Return the (X, Y) coordinate for the center point of the cell that contains the specified text.  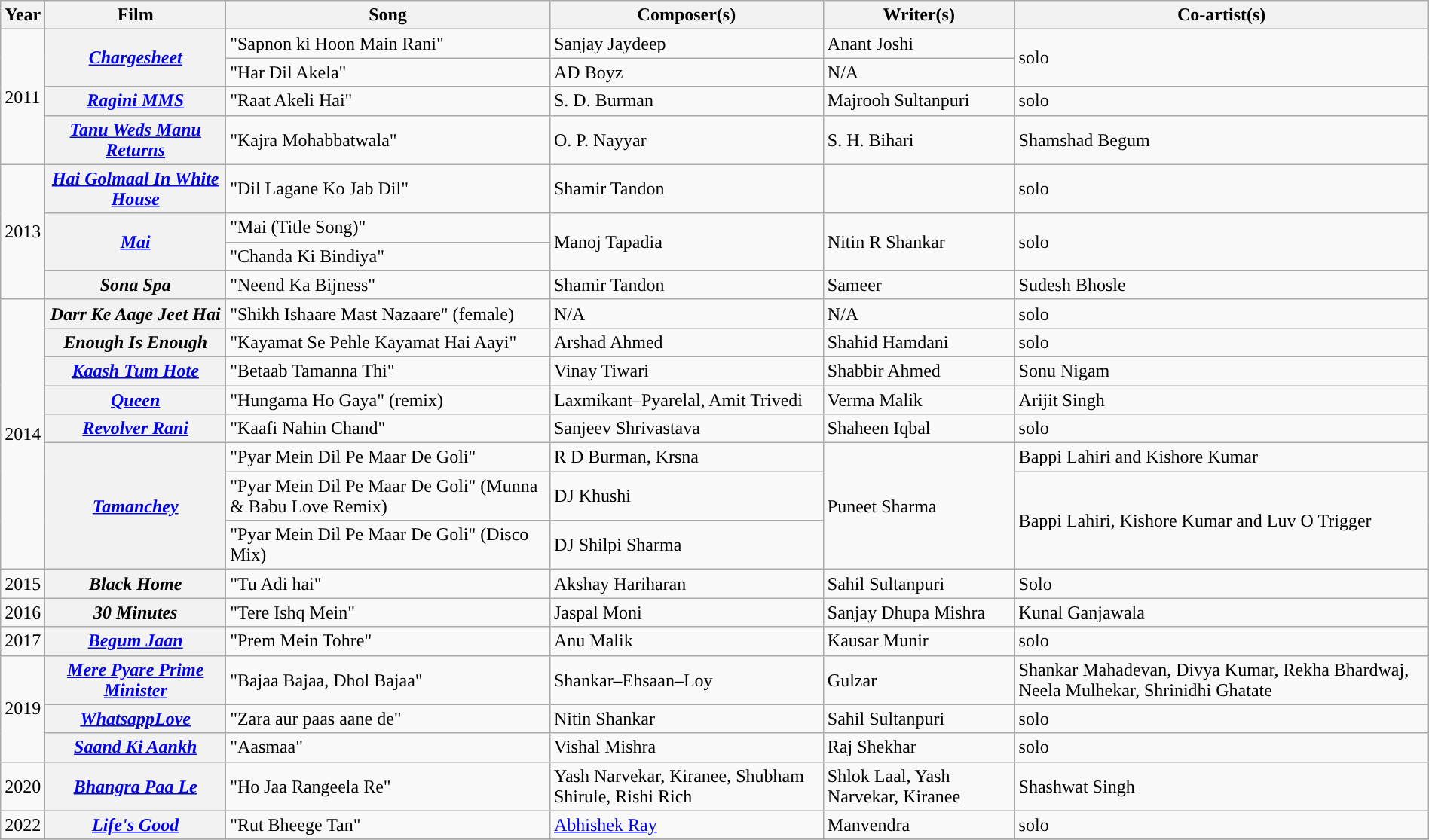
Tanu Weds Manu Returns (136, 140)
Shahid Hamdani (919, 342)
Mere Pyare Prime Minister (136, 680)
"Aasmaa" (388, 747)
Shashwat Singh (1221, 787)
"Chanda Ki Bindiya" (388, 256)
Sameer (919, 285)
Sanjay Jaydeep (686, 44)
DJ Shilpi Sharma (686, 545)
Shabbir Ahmed (919, 371)
"Sapnon ki Hoon Main Rani" (388, 44)
Nitin Shankar (686, 719)
2022 (23, 825)
Chargesheet (136, 58)
Sona Spa (136, 285)
"Tu Adi hai" (388, 584)
"Betaab Tamanna Thi" (388, 371)
Puneet Sharma (919, 506)
O. P. Nayyar (686, 140)
Shlok Laal, Yash Narvekar, Kiranee (919, 787)
"Bajaa Bajaa, Dhol Bajaa" (388, 680)
Anant Joshi (919, 44)
Vinay Tiwari (686, 371)
"Kajra Mohabbatwala" (388, 140)
Shankar Mahadevan, Divya Kumar, Rekha Bhardwaj, Neela Mulhekar, Shrinidhi Ghatate (1221, 680)
Bhangra Paa Le (136, 787)
Nitin R Shankar (919, 242)
Sanjay Dhupa Mishra (919, 612)
AD Boyz (686, 72)
Sudesh Bhosle (1221, 285)
"Raat Akeli Hai" (388, 101)
2019 (23, 708)
"Shikh Ishaare Mast Nazaare" (female) (388, 313)
Year (23, 15)
Black Home (136, 584)
Song (388, 15)
2017 (23, 641)
Arijit Singh (1221, 400)
Revolver Rani (136, 429)
Darr Ke Aage Jeet Hai (136, 313)
Mai (136, 242)
"Neend Ka Bijness" (388, 285)
"Ho Jaa Rangeela Re" (388, 787)
"Pyar Mein Dil Pe Maar De Goli" (Disco Mix) (388, 545)
Majrooh Sultanpuri (919, 101)
Enough Is Enough (136, 342)
"Rut Bheege Tan" (388, 825)
Writer(s) (919, 15)
Kaash Tum Hote (136, 371)
"Har Dil Akela" (388, 72)
Saand Ki Aankh (136, 747)
Akshay Hariharan (686, 584)
Co-artist(s) (1221, 15)
Verma Malik (919, 400)
Composer(s) (686, 15)
"Dil Lagane Ko Jab Dil" (388, 188)
S. D. Burman (686, 101)
"Kayamat Se Pehle Kayamat Hai Aayi" (388, 342)
Bappi Lahiri and Kishore Kumar (1221, 457)
"Mai (Title Song)" (388, 228)
2014 (23, 434)
Sonu Nigam (1221, 371)
Queen (136, 400)
Raj Shekhar (919, 747)
Film (136, 15)
S. H. Bihari (919, 140)
"Hungama Ho Gaya" (remix) (388, 400)
Anu Malik (686, 641)
Begum Jaan (136, 641)
Yash Narvekar, Kiranee, Shubham Shirule, Rishi Rich (686, 787)
Life's Good (136, 825)
2015 (23, 584)
Bappi Lahiri, Kishore Kumar and Luv O Trigger (1221, 521)
2013 (23, 232)
"Pyar Mein Dil Pe Maar De Goli" (Munna & Babu Love Remix) (388, 496)
Shamshad Begum (1221, 140)
Solo (1221, 584)
30 Minutes (136, 612)
Laxmikant–Pyarelal, Amit Trivedi (686, 400)
"Prem Mein Tohre" (388, 641)
Arshad Ahmed (686, 342)
Kunal Ganjawala (1221, 612)
"Zara aur paas aane de" (388, 719)
Kausar Munir (919, 641)
Sanjeev Shrivastava (686, 429)
DJ Khushi (686, 496)
"Pyar Mein Dil Pe Maar De Goli" (388, 457)
Manoj Tapadia (686, 242)
2020 (23, 787)
Ragini MMS (136, 101)
Shankar–Ehsaan–Loy (686, 680)
Vishal Mishra (686, 747)
Hai Golmaal In White House (136, 188)
"Kaafi Nahin Chand" (388, 429)
2011 (23, 96)
2016 (23, 612)
WhatsappLove (136, 719)
"Tere Ishq Mein" (388, 612)
R D Burman, Krsna (686, 457)
Manvendra (919, 825)
Abhishek Ray (686, 825)
Shaheen Iqbal (919, 429)
Tamanchey (136, 506)
Gulzar (919, 680)
Jaspal Moni (686, 612)
